Output the (X, Y) coordinate of the center of the cell containing the given text.  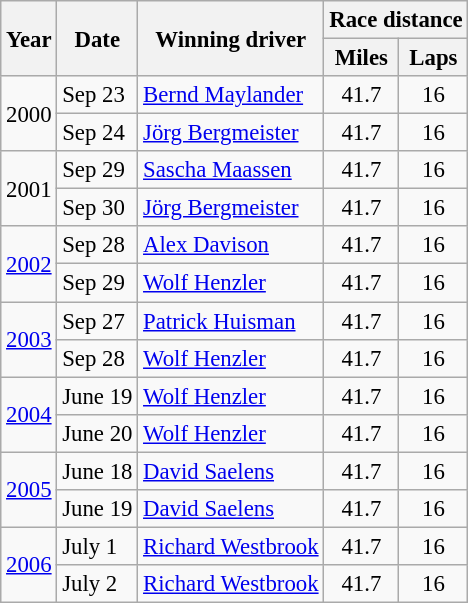
2002 (29, 264)
Laps (434, 58)
Sep 23 (98, 95)
2001 (29, 188)
Bernd Maylander (231, 95)
2000 (29, 114)
Alex Davison (231, 245)
2006 (29, 564)
Miles (362, 58)
June 20 (98, 433)
June 18 (98, 471)
Year (29, 38)
2005 (29, 490)
2003 (29, 340)
Sep 30 (98, 208)
2004 (29, 414)
Date (98, 38)
Patrick Huisman (231, 321)
July 1 (98, 546)
Race distance (396, 20)
Winning driver (231, 38)
Sascha Maassen (231, 170)
July 2 (98, 584)
Sep 24 (98, 133)
Sep 27 (98, 321)
